Locate the cell with the specified text and output its (X, Y) center coordinate. 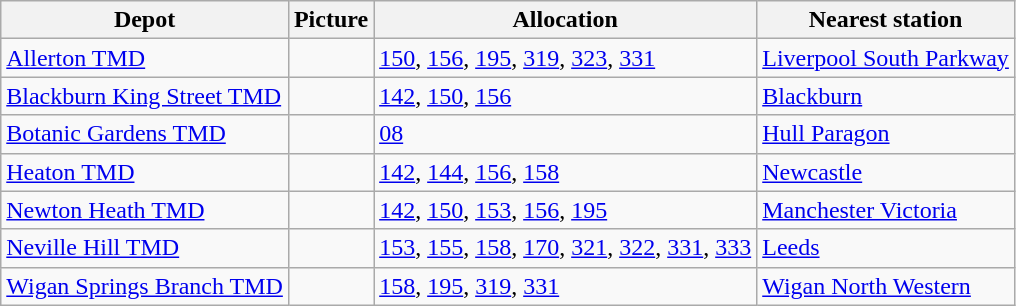
150, 156, 195, 319, 323, 331 (566, 58)
Heaton TMD (145, 172)
Allerton TMD (145, 58)
142, 150, 156 (566, 96)
Wigan Springs Branch TMD (145, 286)
Newton Heath TMD (145, 210)
Picture (330, 20)
Nearest station (886, 20)
Botanic Gardens TMD (145, 134)
Newcastle (886, 172)
Manchester Victoria (886, 210)
Blackburn (886, 96)
142, 144, 156, 158 (566, 172)
Blackburn King Street TMD (145, 96)
142, 150, 153, 156, 195 (566, 210)
153, 155, 158, 170, 321, 322, 331, 333 (566, 248)
Leeds (886, 248)
Hull Paragon (886, 134)
158, 195, 319, 331 (566, 286)
Neville Hill TMD (145, 248)
Wigan North Western (886, 286)
Allocation (566, 20)
08 (566, 134)
Depot (145, 20)
Liverpool South Parkway (886, 58)
